For the text-containing cell, return its midpoint in (X, Y) coordinate format. 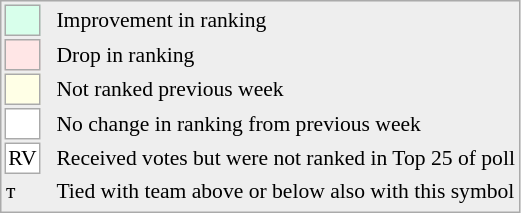
RV (22, 158)
No change in ranking from previous week (286, 124)
Tied with team above or below also with this symbol (286, 191)
Improvement in ranking (286, 20)
Received votes but were not ranked in Top 25 of poll (286, 158)
т (22, 191)
Not ranked previous week (286, 90)
Drop in ranking (286, 55)
